Scan for the cell matching the given text and deliver its (x, y) coordinate at center. 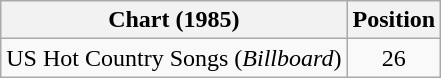
26 (394, 58)
Chart (1985) (174, 20)
Position (394, 20)
US Hot Country Songs (Billboard) (174, 58)
